Identify which cell holds the provided text, then report its (X, Y) central coordinate. 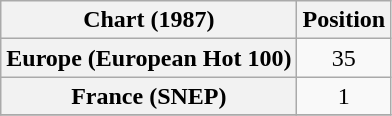
Chart (1987) (149, 20)
Europe (European Hot 100) (149, 58)
Position (344, 20)
1 (344, 96)
France (SNEP) (149, 96)
35 (344, 58)
